Scan for the cell matching the given text and deliver its [x, y] coordinate at center. 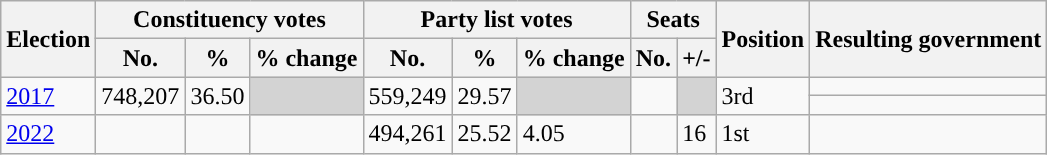
Resulting government [928, 39]
559,249 [408, 96]
36.50 [218, 96]
16 [696, 134]
2017 [48, 96]
494,261 [408, 134]
748,207 [140, 96]
Party list votes [496, 20]
Seats [673, 20]
Election [48, 39]
2022 [48, 134]
3rd [763, 96]
1st [763, 134]
25.52 [484, 134]
29.57 [484, 96]
Constituency votes [230, 20]
Position [763, 39]
4.05 [574, 134]
+/- [696, 58]
